Find where the given text appears and provide that cell's center as (X, Y) coordinate. 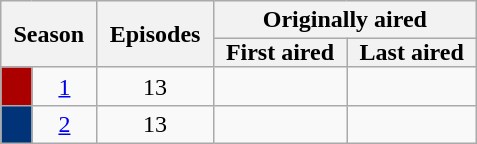
Episodes (155, 34)
Season (49, 34)
1 (64, 86)
First aired (280, 53)
Originally aired (344, 20)
Last aired (412, 53)
2 (64, 124)
